Extract the (x, y) coordinate from the center of the cell holding the provided text.  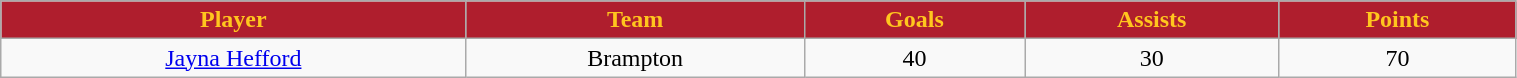
70 (1398, 58)
Player (234, 20)
Assists (1152, 20)
30 (1152, 58)
Team (635, 20)
Brampton (635, 58)
40 (914, 58)
Points (1398, 20)
Goals (914, 20)
Jayna Hefford (234, 58)
